Return the [X, Y] coordinate for the center point of the cell that contains the specified text.  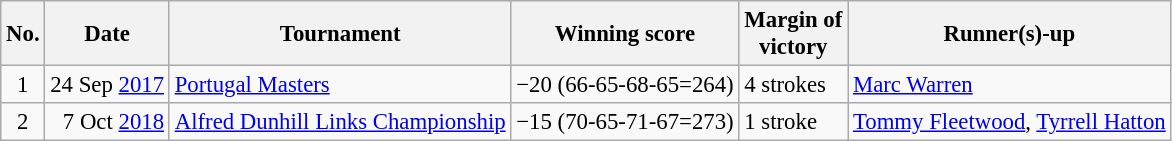
Date [107, 34]
Runner(s)-up [1010, 34]
Marc Warren [1010, 85]
Alfred Dunhill Links Championship [340, 122]
Tournament [340, 34]
−15 (70-65-71-67=273) [625, 122]
1 stroke [794, 122]
2 [23, 122]
7 Oct 2018 [107, 122]
24 Sep 2017 [107, 85]
Portugal Masters [340, 85]
−20 (66-65-68-65=264) [625, 85]
1 [23, 85]
Margin ofvictory [794, 34]
Winning score [625, 34]
Tommy Fleetwood, Tyrrell Hatton [1010, 122]
No. [23, 34]
4 strokes [794, 85]
